Find where the given text appears and provide that cell's center as (x, y) coordinate. 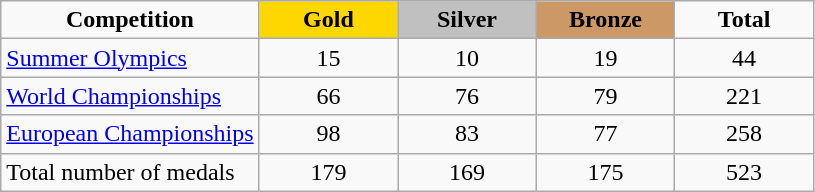
Summer Olympics (130, 58)
523 (744, 172)
258 (744, 134)
19 (606, 58)
175 (606, 172)
European Championships (130, 134)
10 (468, 58)
76 (468, 96)
15 (328, 58)
169 (468, 172)
Total (744, 20)
83 (468, 134)
66 (328, 96)
World Championships (130, 96)
98 (328, 134)
221 (744, 96)
44 (744, 58)
Bronze (606, 20)
Silver (468, 20)
79 (606, 96)
179 (328, 172)
Gold (328, 20)
Total number of medals (130, 172)
77 (606, 134)
Competition (130, 20)
